From the cell containing the given text, extract its center point as (X, Y) coordinate. 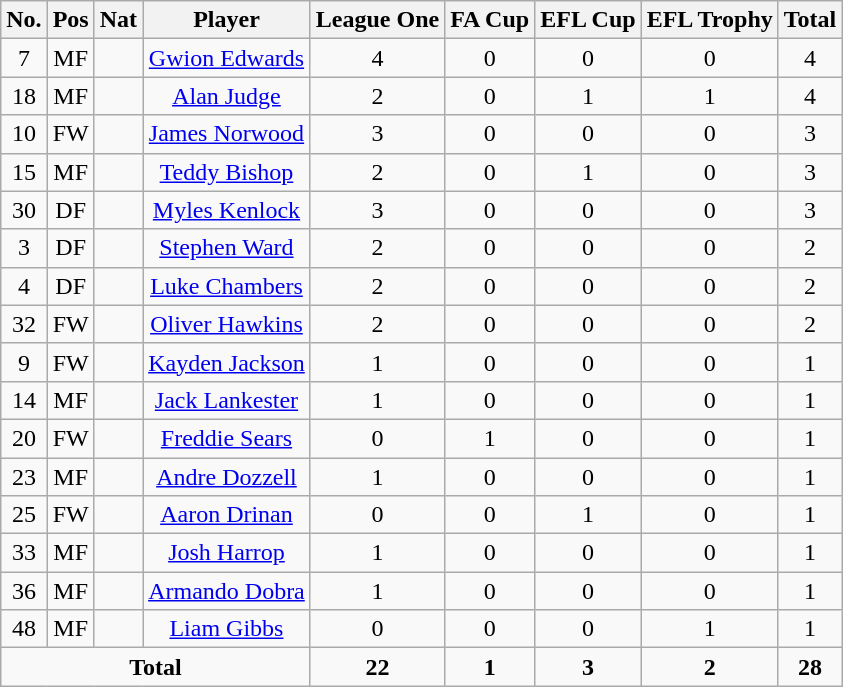
Armando Dobra (227, 591)
League One (377, 20)
Jack Lankester (227, 400)
36 (24, 591)
Aaron Drinan (227, 515)
48 (24, 629)
Nat (118, 20)
23 (24, 477)
33 (24, 553)
14 (24, 400)
Luke Chambers (227, 286)
10 (24, 134)
22 (377, 667)
EFL Trophy (710, 20)
25 (24, 515)
15 (24, 172)
18 (24, 96)
Liam Gibbs (227, 629)
Gwion Edwards (227, 58)
Player (227, 20)
7 (24, 58)
28 (810, 667)
Teddy Bishop (227, 172)
Oliver Hawkins (227, 324)
No. (24, 20)
FA Cup (490, 20)
9 (24, 362)
30 (24, 210)
Stephen Ward (227, 248)
Kayden Jackson (227, 362)
James Norwood (227, 134)
Myles Kenlock (227, 210)
32 (24, 324)
Alan Judge (227, 96)
Andre Dozzell (227, 477)
20 (24, 438)
Josh Harrop (227, 553)
Freddie Sears (227, 438)
Pos (70, 20)
EFL Cup (588, 20)
